Provide the [X, Y] coordinate of the cell's center where the given text is located.  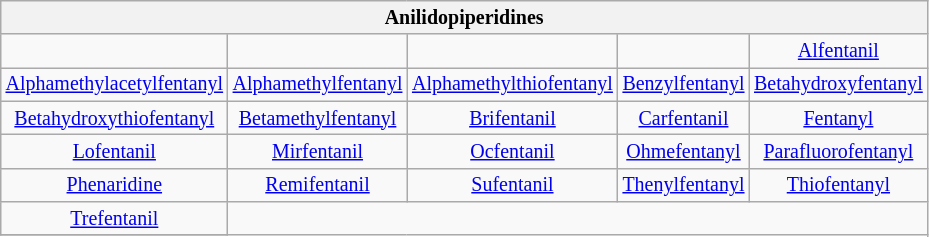
Remifentanil [318, 184]
Thiofentanyl [838, 184]
Benzylfentanyl [684, 84]
Sufentanil [512, 184]
Alphamethylacetylfentanyl [114, 84]
Trefentanil [114, 218]
Phenaridine [114, 184]
Lofentanil [114, 152]
Fentanyl [838, 118]
Betamethylfentanyl [318, 118]
Alphamethylthiofentanyl [512, 84]
Betahydroxyfentanyl [838, 84]
Thenylfentanyl [684, 184]
Carfentanil [684, 118]
Mirfentanil [318, 152]
Anilidopiperidines [464, 18]
Alfentanil [838, 52]
Brifentanil [512, 118]
Ohmefentanyl [684, 152]
Alphamethylfentanyl [318, 84]
Parafluorofentanyl [838, 152]
Ocfentanil [512, 152]
Betahydroxythiofentanyl [114, 118]
